Pinpoint the cell where the given text exists, returning its (x, y) midpoint coordinate. 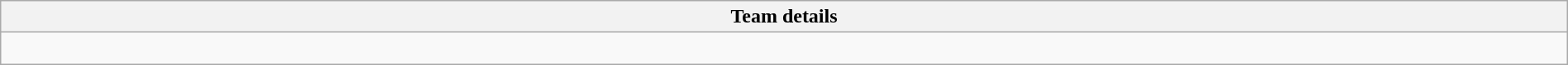
Team details (784, 17)
